Identify which cell holds the provided text, then report its (X, Y) central coordinate. 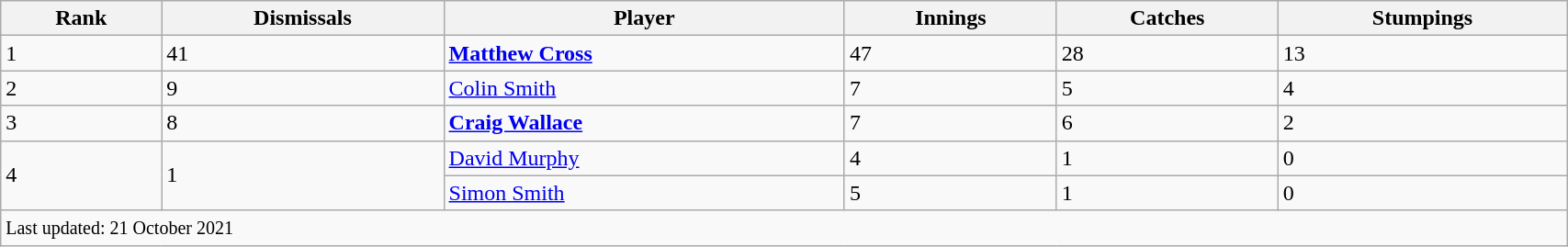
Dismissals (303, 18)
Player (644, 18)
Craig Wallace (644, 123)
Matthew Cross (644, 53)
David Murphy (644, 158)
6 (1167, 123)
13 (1422, 53)
Rank (81, 18)
Stumpings (1422, 18)
3 (81, 123)
8 (303, 123)
47 (950, 53)
9 (303, 88)
28 (1167, 53)
Last updated: 21 October 2021 (784, 228)
Catches (1167, 18)
Innings (950, 18)
Colin Smith (644, 88)
Simon Smith (644, 193)
41 (303, 53)
